Search for the cell housing the specified text and yield its (x, y) center coordinate. 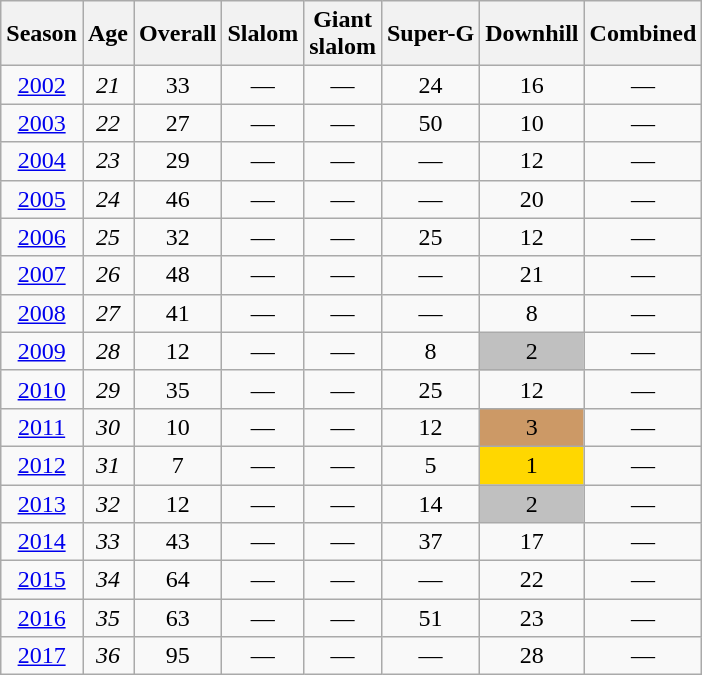
3 (532, 427)
Age (108, 34)
64 (178, 580)
2015 (42, 580)
2008 (42, 313)
2012 (42, 465)
Season (42, 34)
50 (430, 123)
Super-G (430, 34)
2004 (42, 161)
2010 (42, 389)
48 (178, 275)
5 (430, 465)
37 (430, 542)
1 (532, 465)
95 (178, 656)
63 (178, 618)
17 (532, 542)
30 (108, 427)
2016 (42, 618)
Overall (178, 34)
2017 (42, 656)
34 (108, 580)
2011 (42, 427)
14 (430, 503)
20 (532, 199)
2009 (42, 351)
2005 (42, 199)
31 (108, 465)
26 (108, 275)
41 (178, 313)
46 (178, 199)
Slalom (263, 34)
2002 (42, 85)
Giantslalom (343, 34)
2014 (42, 542)
43 (178, 542)
Combined (643, 34)
2006 (42, 237)
2013 (42, 503)
7 (178, 465)
2007 (42, 275)
16 (532, 85)
Downhill (532, 34)
51 (430, 618)
2003 (42, 123)
36 (108, 656)
